Provide the (x, y) coordinate of the cell's center where the given text is located.  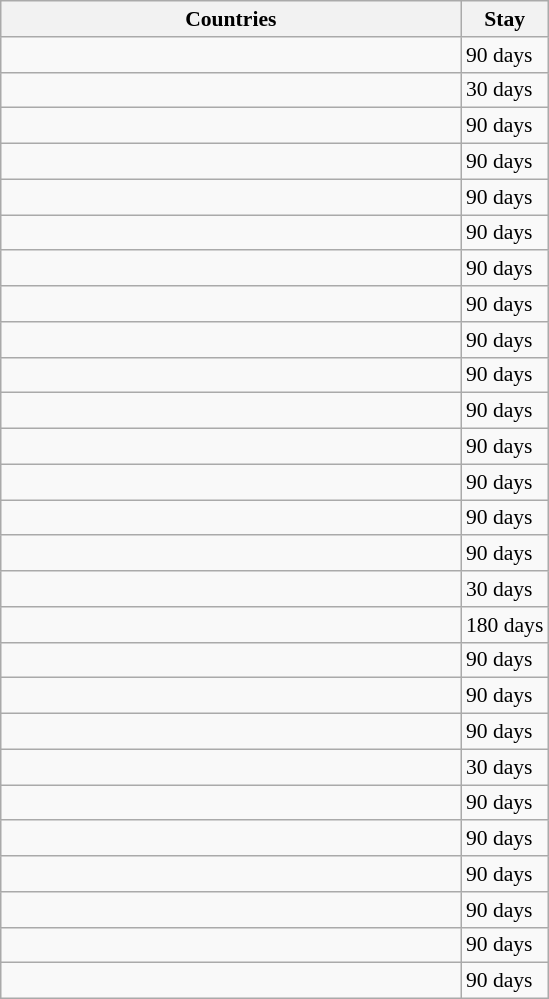
Stay (504, 19)
Countries (231, 19)
180 days (504, 625)
